Identify which cell holds the provided text, then report its [X, Y] central coordinate. 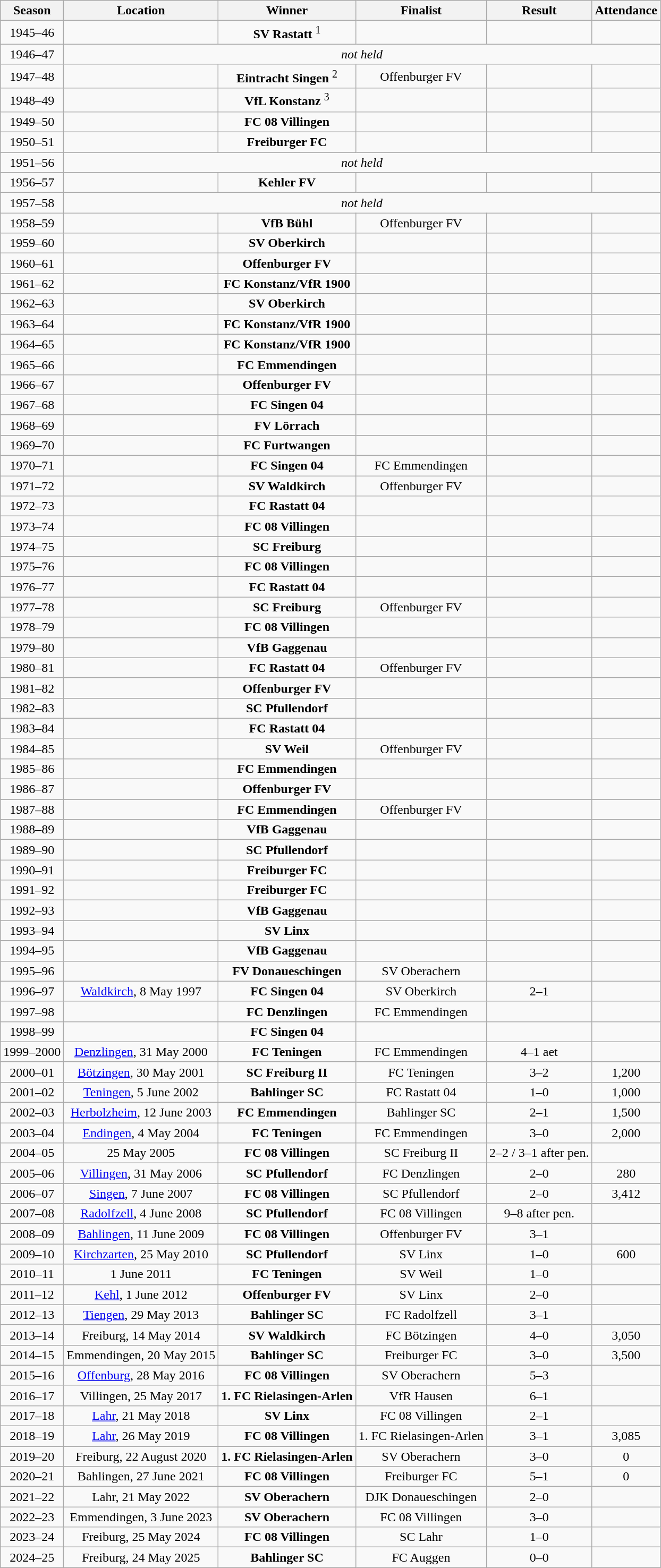
1968–69 [32, 425]
2021–22 [32, 1497]
25 May 2005 [141, 1153]
VfL Konstanz 3 [287, 100]
1994–95 [32, 951]
1981–82 [32, 688]
DJK Donaueschingen [421, 1497]
1964–65 [32, 344]
Bahlingen, 27 June 2021 [141, 1477]
1986–87 [32, 789]
1962–63 [32, 304]
Season [32, 11]
1997–98 [32, 1011]
Kirchzarten, 25 May 2010 [141, 1254]
2,000 [626, 1133]
1958–59 [32, 223]
1949–50 [32, 122]
1 June 2011 [141, 1274]
1951–56 [32, 163]
3,050 [626, 1335]
1,200 [626, 1072]
1988–89 [32, 830]
Emmendingen, 20 May 2015 [141, 1355]
3,500 [626, 1355]
VfR Hausen [421, 1395]
Freiburg, 24 May 2025 [141, 1557]
1950–51 [32, 142]
1972–73 [32, 506]
2009–10 [32, 1254]
1960–61 [32, 263]
3,412 [626, 1194]
2005–06 [32, 1173]
2000–01 [32, 1072]
2012–13 [32, 1315]
1956–57 [32, 183]
1966–67 [32, 385]
Freiburg, 14 May 2014 [141, 1335]
2022–23 [32, 1517]
1967–68 [32, 405]
Bötzingen, 30 May 2001 [141, 1072]
2014–15 [32, 1355]
1992–93 [32, 910]
2023–24 [32, 1537]
1989–90 [32, 850]
1979–80 [32, 647]
1999–2000 [32, 1052]
1987–88 [32, 809]
1978–79 [32, 627]
Bahlingen, 11 June 2009 [141, 1234]
1969–70 [32, 446]
2003–04 [32, 1133]
1963–64 [32, 324]
Lahr, 21 May 2022 [141, 1497]
SV Rastatt 1 [287, 33]
1945–46 [32, 33]
1990–91 [32, 870]
2013–14 [32, 1335]
1984–85 [32, 748]
Offenburg, 28 May 2016 [141, 1375]
600 [626, 1254]
0–0 [539, 1557]
2–2 / 3–1 after pen. [539, 1153]
Tiengen, 29 May 2013 [141, 1315]
1980–81 [32, 668]
Eintracht Singen 2 [287, 76]
1959–60 [32, 243]
2002–03 [32, 1113]
2004–05 [32, 1153]
1976–77 [32, 587]
1983–84 [32, 728]
1975–76 [32, 567]
1,000 [626, 1093]
Finalist [421, 11]
1971–72 [32, 486]
2019–20 [32, 1456]
2010–11 [32, 1274]
Freiburg, 25 May 2024 [141, 1537]
Winner [287, 11]
1947–48 [32, 76]
280 [626, 1173]
2015–16 [32, 1375]
1961–62 [32, 284]
2024–25 [32, 1557]
3–2 [539, 1072]
2006–07 [32, 1194]
1985–86 [32, 769]
1996–97 [32, 991]
1973–74 [32, 526]
Teningen, 5 June 2002 [141, 1093]
2007–08 [32, 1214]
1946–47 [32, 54]
Villingen, 25 May 2017 [141, 1395]
1982–83 [32, 708]
5–3 [539, 1375]
Singen, 7 June 2007 [141, 1194]
1957–58 [32, 203]
1970–71 [32, 466]
2016–17 [32, 1395]
2001–02 [32, 1093]
6–1 [539, 1395]
Waldkirch, 8 May 1997 [141, 991]
Herbolzheim, 12 June 2003 [141, 1113]
9–8 after pen. [539, 1214]
Result [539, 11]
Denzlingen, 31 May 2000 [141, 1052]
Attendance [626, 11]
2011–12 [32, 1294]
Location [141, 11]
1998–99 [32, 1032]
FC Auggen [421, 1557]
2020–21 [32, 1477]
Kehler FV [287, 183]
Radolfzell, 4 June 2008 [141, 1214]
5–1 [539, 1477]
1991–92 [32, 890]
VfB Bühl [287, 223]
4–1 aet [539, 1052]
4–0 [539, 1335]
FC Furtwangen [287, 446]
Kehl, 1 June 2012 [141, 1294]
2018–19 [32, 1436]
FC Bötzingen [421, 1335]
1993–94 [32, 931]
FC Radolfzell [421, 1315]
2017–18 [32, 1416]
2008–09 [32, 1234]
FV Donaueschingen [287, 971]
1948–49 [32, 100]
Lahr, 26 May 2019 [141, 1436]
1,500 [626, 1113]
1977–78 [32, 607]
Emmendingen, 3 June 2023 [141, 1517]
1974–75 [32, 547]
3,085 [626, 1436]
Endingen, 4 May 2004 [141, 1133]
Freiburg, 22 August 2020 [141, 1456]
SC Lahr [421, 1537]
FV Lörrach [287, 425]
Lahr, 21 May 2018 [141, 1416]
1995–96 [32, 971]
Villingen, 31 May 2006 [141, 1173]
1965–66 [32, 364]
